Return [x, y] of the center of cell containing provided text 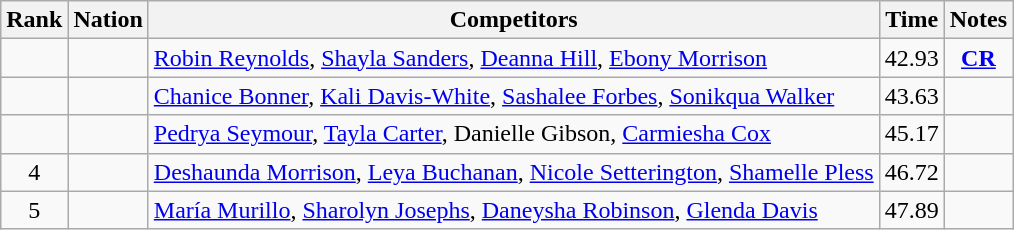
5 [34, 210]
Rank [34, 20]
43.63 [912, 96]
Chanice Bonner, Kali Davis-White, Sashalee Forbes, Sonikqua Walker [514, 96]
Competitors [514, 20]
Time [912, 20]
Pedrya Seymour, Tayla Carter, Danielle Gibson, Carmiesha Cox [514, 134]
45.17 [912, 134]
Robin Reynolds, Shayla Sanders, Deanna Hill, Ebony Morrison [514, 58]
Deshaunda Morrison, Leya Buchanan, Nicole Setterington, Shamelle Pless [514, 172]
47.89 [912, 210]
CR [978, 58]
Nation [108, 20]
46.72 [912, 172]
María Murillo, Sharolyn Josephs, Daneysha Robinson, Glenda Davis [514, 210]
4 [34, 172]
Notes [978, 20]
42.93 [912, 58]
